Scan for the cell matching the given text and deliver its (X, Y) coordinate at center. 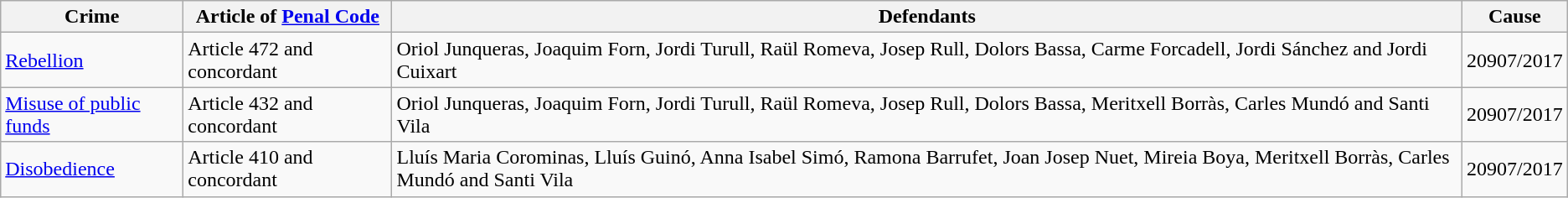
Crime (92, 17)
Cause (1514, 17)
Oriol Junqueras, Joaquim Forn, Jordi Turull, Raül Romeva, Josep Rull, Dolors Bassa, Carme Forcadell, Jordi Sánchez and Jordi Cuixart (927, 60)
Article of Penal Code (288, 17)
Article 410 and concordant (288, 169)
Defendants (927, 17)
Rebellion (92, 60)
Lluís Maria Corominas, Lluís Guinó, Anna Isabel Simó, Ramona Barrufet, Joan Josep Nuet, Mireia Boya, Meritxell Borràs, Carles Mundó and Santi Vila (927, 169)
Misuse of public funds (92, 114)
Oriol Junqueras, Joaquim Forn, Jordi Turull, Raül Romeva, Josep Rull, Dolors Bassa, Meritxell Borràs, Carles Mundó and Santi Vila (927, 114)
Article 432 and concordant (288, 114)
Disobedience (92, 169)
Article 472 and concordant (288, 60)
